Extract the (X, Y) coordinate from the center of the cell holding the provided text.  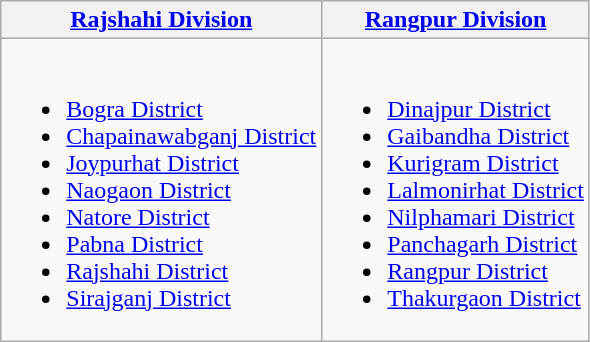
Bogra DistrictChapainawabganj DistrictJoypurhat DistrictNaogaon DistrictNatore DistrictPabna DistrictRajshahi DistrictSirajganj District (162, 190)
Rajshahi Division (162, 20)
Dinajpur DistrictGaibandha DistrictKurigram DistrictLalmonirhat DistrictNilphamari DistrictPanchagarh DistrictRangpur DistrictThakurgaon District (456, 190)
Rangpur Division (456, 20)
